Pinpoint the cell where the given text exists, returning its (x, y) midpoint coordinate. 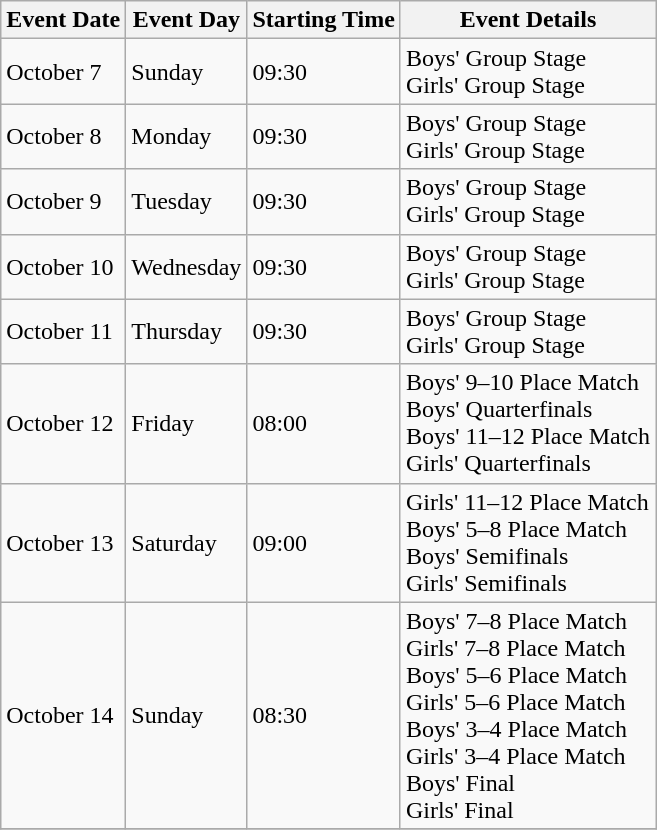
09:00 (324, 542)
Girls' 11–12 Place MatchBoys' 5–8 Place Match Boys' Semifinals Girls' Semifinals (528, 542)
Friday (186, 424)
08:30 (324, 716)
Event Details (528, 20)
October 14 (64, 716)
October 10 (64, 266)
October 11 (64, 332)
Boys' 9–10 Place MatchBoys' QuarterfinalsBoys' 11–12 Place MatchGirls' Quarterfinals (528, 424)
October 13 (64, 542)
October 8 (64, 136)
October 7 (64, 72)
08:00 (324, 424)
Event Date (64, 20)
Wednesday (186, 266)
October 12 (64, 424)
Thursday (186, 332)
October 9 (64, 202)
Starting Time (324, 20)
Tuesday (186, 202)
Monday (186, 136)
Saturday (186, 542)
Event Day (186, 20)
